Capture the cell that displays the provided text and extract its [X, Y] central coordinate. 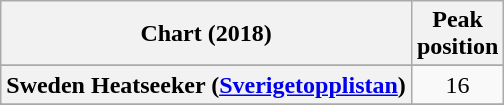
16 [457, 85]
Sweden Heatseeker (Sverigetopplistan) [206, 85]
Peakposition [457, 34]
Chart (2018) [206, 34]
